Search for the cell housing the specified text and yield its [x, y] center coordinate. 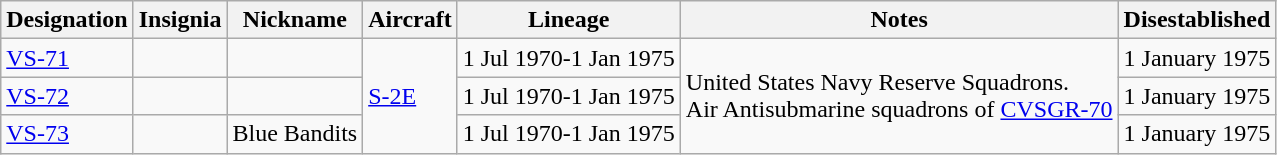
Lineage [568, 20]
Notes [899, 20]
Nickname [295, 20]
S-2E [410, 96]
Insignia [180, 20]
Blue Bandits [295, 134]
Designation [67, 20]
Disestablished [1197, 20]
Aircraft [410, 20]
VS-73 [67, 134]
VS-71 [67, 58]
United States Navy Reserve Squadrons.Air Antisubmarine squadrons of CVSGR-70 [899, 96]
VS-72 [67, 96]
